Detect which cell encompasses the target text, then output its (X, Y) center coordinate. 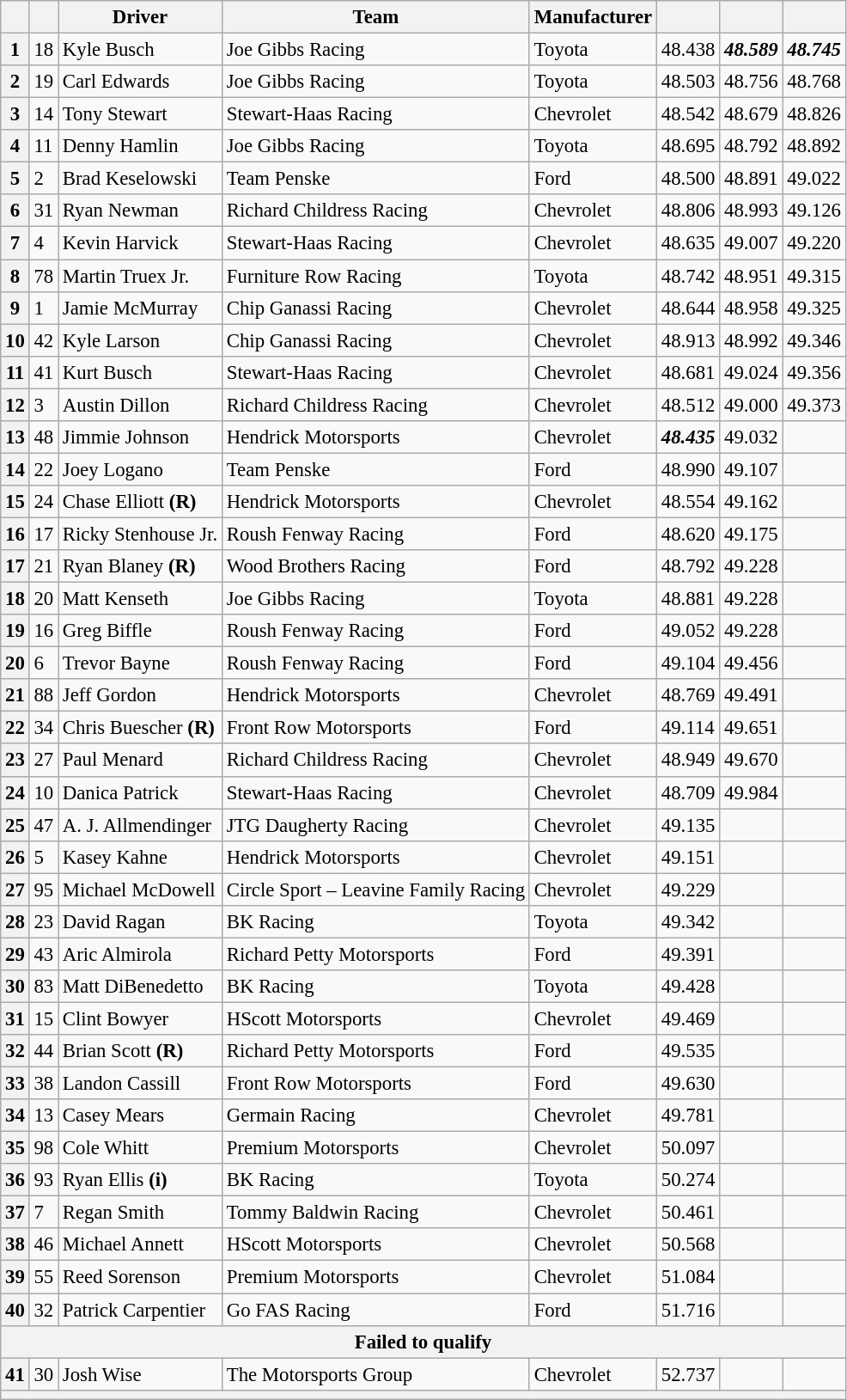
49.229 (687, 890)
48.644 (687, 308)
48.958 (751, 308)
49.630 (687, 1084)
48.993 (751, 211)
Tony Stewart (141, 114)
48.951 (751, 276)
50.274 (687, 1180)
Jamie McMurray (141, 308)
28 (15, 922)
49.651 (751, 728)
Ricky Stenhouse Jr. (141, 534)
Matt DiBenedetto (141, 987)
Kasey Kahne (141, 857)
12 (15, 405)
48.806 (687, 211)
42 (43, 340)
Furniture Row Racing (375, 276)
43 (43, 954)
46 (43, 1245)
Trevor Bayne (141, 663)
49.220 (814, 243)
Go FAS Racing (375, 1310)
49.052 (687, 631)
25 (15, 825)
Ryan Newman (141, 211)
Jeff Gordon (141, 695)
50.097 (687, 1148)
Chris Buescher (R) (141, 728)
48.695 (687, 146)
47 (43, 825)
52.737 (687, 1374)
26 (15, 857)
Driver (141, 17)
49.315 (814, 276)
Carl Edwards (141, 82)
49.469 (687, 1018)
49.456 (751, 663)
49.391 (687, 954)
49.022 (814, 179)
49.491 (751, 695)
48.709 (687, 792)
49.346 (814, 340)
Josh Wise (141, 1374)
Michael McDowell (141, 890)
93 (43, 1180)
48.679 (751, 114)
49.104 (687, 663)
37 (15, 1213)
29 (15, 954)
48.949 (687, 761)
Michael Annett (141, 1245)
49.356 (814, 372)
48.542 (687, 114)
Denny Hamlin (141, 146)
48.635 (687, 243)
Greg Biffle (141, 631)
88 (43, 695)
Kyle Busch (141, 50)
48.990 (687, 469)
48.891 (751, 179)
Patrick Carpentier (141, 1310)
Team (375, 17)
Failed to qualify (423, 1342)
48.768 (814, 82)
48.620 (687, 534)
48.435 (687, 437)
49.781 (687, 1116)
JTG Daugherty Racing (375, 825)
49.107 (751, 469)
48.500 (687, 179)
49.032 (751, 437)
Manufacturer (593, 17)
78 (43, 276)
The Motorsports Group (375, 1374)
9 (15, 308)
David Ragan (141, 922)
49.126 (814, 211)
Danica Patrick (141, 792)
98 (43, 1148)
48.992 (751, 340)
48.554 (687, 502)
Ryan Blaney (R) (141, 566)
Austin Dillon (141, 405)
33 (15, 1084)
Germain Racing (375, 1116)
48.745 (814, 50)
49.428 (687, 987)
49.135 (687, 825)
48.438 (687, 50)
Regan Smith (141, 1213)
Reed Sorenson (141, 1277)
Kurt Busch (141, 372)
49.175 (751, 534)
51.716 (687, 1310)
Chase Elliott (R) (141, 502)
49.535 (687, 1051)
49.670 (751, 761)
35 (15, 1148)
49.373 (814, 405)
Clint Bowyer (141, 1018)
Kyle Larson (141, 340)
49.024 (751, 372)
Paul Menard (141, 761)
48.826 (814, 114)
48.881 (687, 599)
39 (15, 1277)
48.589 (751, 50)
8 (15, 276)
49.325 (814, 308)
A. J. Allmendinger (141, 825)
95 (43, 890)
36 (15, 1180)
83 (43, 987)
Kevin Harvick (141, 243)
49.007 (751, 243)
Circle Sport – Leavine Family Racing (375, 890)
Casey Mears (141, 1116)
48.503 (687, 82)
Cole Whitt (141, 1148)
48 (43, 437)
44 (43, 1051)
48.681 (687, 372)
Tommy Baldwin Racing (375, 1213)
40 (15, 1310)
55 (43, 1277)
Joey Logano (141, 469)
50.461 (687, 1213)
Jimmie Johnson (141, 437)
50.568 (687, 1245)
49.984 (751, 792)
Ryan Ellis (i) (141, 1180)
48.892 (814, 146)
Brad Keselowski (141, 179)
Wood Brothers Racing (375, 566)
48.913 (687, 340)
49.000 (751, 405)
49.114 (687, 728)
49.151 (687, 857)
Aric Almirola (141, 954)
48.742 (687, 276)
48.756 (751, 82)
Landon Cassill (141, 1084)
Martin Truex Jr. (141, 276)
48.512 (687, 405)
Matt Kenseth (141, 599)
49.162 (751, 502)
Brian Scott (R) (141, 1051)
51.084 (687, 1277)
49.342 (687, 922)
48.769 (687, 695)
